Identify which cell holds the provided text, then report its (x, y) central coordinate. 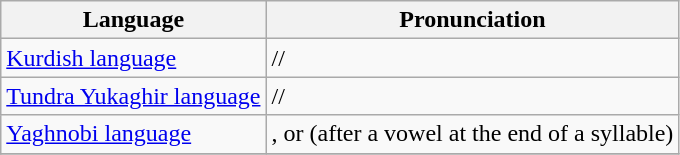
Pronunciation (472, 20)
Tundra Yukaghir language (134, 96)
Yaghnobi language (134, 134)
Language (134, 20)
Kurdish language (134, 58)
, or (after a vowel at the end of a syllable) (472, 134)
